Output the [X, Y] coordinate of the center of the cell containing the given text.  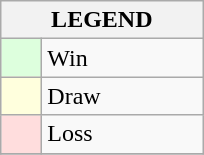
Win [122, 58]
Loss [122, 134]
Draw [122, 96]
LEGEND [102, 20]
